Return the (x, y) coordinate for the center point of the cell that contains the specified text.  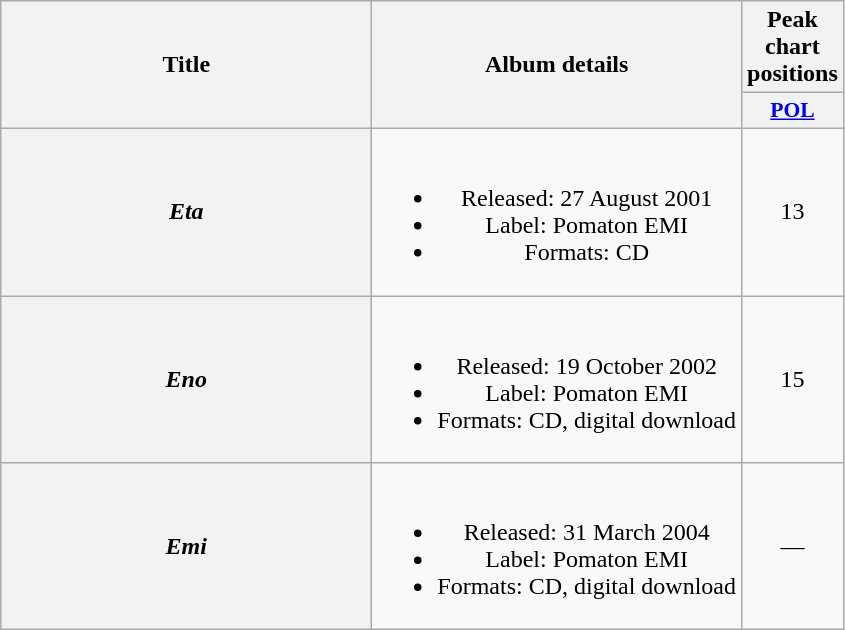
Title (186, 65)
Eno (186, 380)
Album details (557, 65)
Emi (186, 546)
Released: 27 August 2001Label: Pomaton EMIFormats: CD (557, 212)
Peak chart positions (793, 47)
15 (793, 380)
Released: 19 October 2002Label: Pomaton EMIFormats: CD, digital download (557, 380)
13 (793, 212)
Released: 31 March 2004Label: Pomaton EMIFormats: CD, digital download (557, 546)
Eta (186, 212)
POL (793, 111)
— (793, 546)
